Provide the [x, y] coordinate of the cell's center where the given text is located.  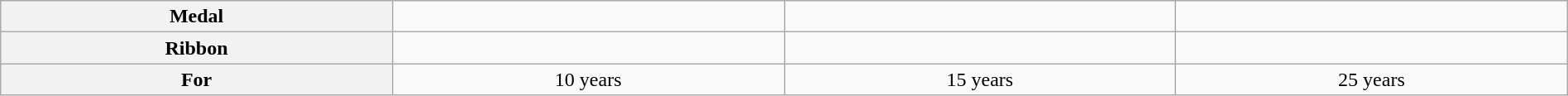
25 years [1372, 79]
For [197, 79]
Ribbon [197, 48]
Medal [197, 17]
15 years [980, 79]
10 years [588, 79]
